Identify which cell holds the provided text, then report its (X, Y) central coordinate. 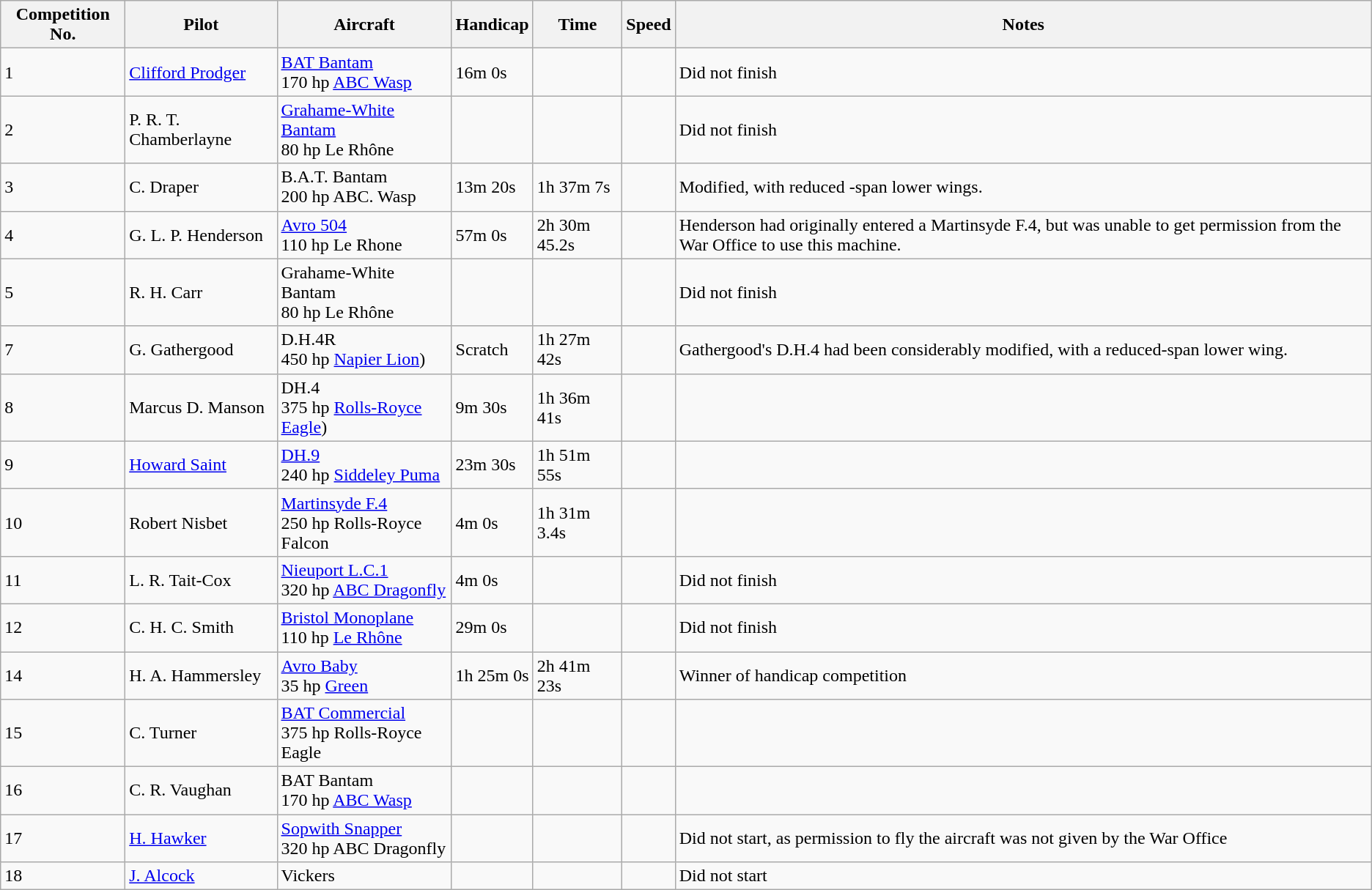
Howard Saint (201, 464)
DH.4 375 hp Rolls-Royce Eagle) (364, 407)
1 (63, 72)
Speed (649, 25)
Aircraft (364, 25)
Vickers (364, 876)
Bristol Monoplane110 hp Le Rhône (364, 627)
R. H. Carr (201, 292)
3 (63, 188)
Nieuport L.C.1320 hp ABC Dragonfly (364, 580)
DH.9240 hp Siddeley Puma (364, 464)
P. R. T. Chamberlayne (201, 130)
10 (63, 522)
Sopwith Snapper320 hp ABC Dragonfly (364, 838)
57m 0s (493, 234)
11 (63, 580)
C. Draper (201, 188)
C. Turner (201, 733)
17 (63, 838)
13m 20s (493, 188)
C. H. C. Smith (201, 627)
8 (63, 407)
Avro 504110 hp Le Rhone (364, 234)
7 (63, 350)
C. R. Vaughan (201, 791)
16m 0s (493, 72)
Avro Baby35 hp Green (364, 675)
16 (63, 791)
12 (63, 627)
J. Alcock (201, 876)
18 (63, 876)
D.H.4R 450 hp Napier Lion) (364, 350)
1h 31m 3.4s (578, 522)
Winner of handicap competition (1023, 675)
Robert Nisbet (201, 522)
H. Hawker (201, 838)
2h 41m 23s (578, 675)
1h 51m 55s (578, 464)
1h 25m 0s (493, 675)
9m 30s (493, 407)
1h 36m 41s (578, 407)
15 (63, 733)
Marcus D. Manson (201, 407)
23m 30s (493, 464)
4 (63, 234)
Competition No. (63, 25)
2h 30m 45.2s (578, 234)
BAT Commercial375 hp Rolls-Royce Eagle (364, 733)
Notes (1023, 25)
Did not start, as permission to fly the aircraft was not given by the War Office (1023, 838)
G. L. P. Henderson (201, 234)
Scratch (493, 350)
Clifford Prodger (201, 72)
1h 37m 7s (578, 188)
H. A. Hammersley (201, 675)
Time (578, 25)
G. Gathergood (201, 350)
B.A.T. Bantam200 hp ABC. Wasp (364, 188)
Gathergood's D.H.4 had been considerably modified, with a reduced-span lower wing. (1023, 350)
L. R. Tait-Cox (201, 580)
14 (63, 675)
Henderson had originally entered a Martinsyde F.4, but was unable to get permission from the War Office to use this machine. (1023, 234)
1h 27m 42s (578, 350)
9 (63, 464)
Did not start (1023, 876)
Martinsyde F.4250 hp Rolls-Royce Falcon (364, 522)
29m 0s (493, 627)
Handicap (493, 25)
2 (63, 130)
5 (63, 292)
Modified, with reduced -span lower wings. (1023, 188)
Pilot (201, 25)
